Pinpoint the cell where the given text exists, returning its [X, Y] midpoint coordinate. 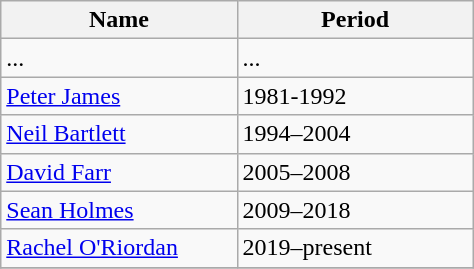
2019–present [355, 248]
2009–2018 [355, 210]
2005–2008 [355, 172]
David Farr [119, 172]
Neil Bartlett [119, 134]
Sean Holmes [119, 210]
Rachel O'Riordan [119, 248]
1981-1992 [355, 96]
Peter James [119, 96]
Period [355, 20]
1994–2004 [355, 134]
Name [119, 20]
